Search for the cell housing the specified text and yield its (x, y) center coordinate. 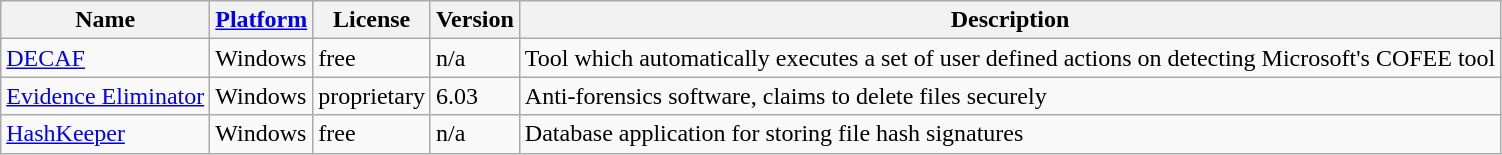
proprietary (372, 96)
Name (106, 20)
Database application for storing file hash signatures (1010, 134)
Version (474, 20)
Platform (262, 20)
6.03 (474, 96)
License (372, 20)
Description (1010, 20)
Tool which automatically executes a set of user defined actions on detecting Microsoft's COFEE tool (1010, 58)
Evidence Eliminator (106, 96)
DECAF (106, 58)
Anti-forensics software, claims to delete files securely (1010, 96)
HashKeeper (106, 134)
